For the text-containing cell, return its midpoint in [x, y] coordinate format. 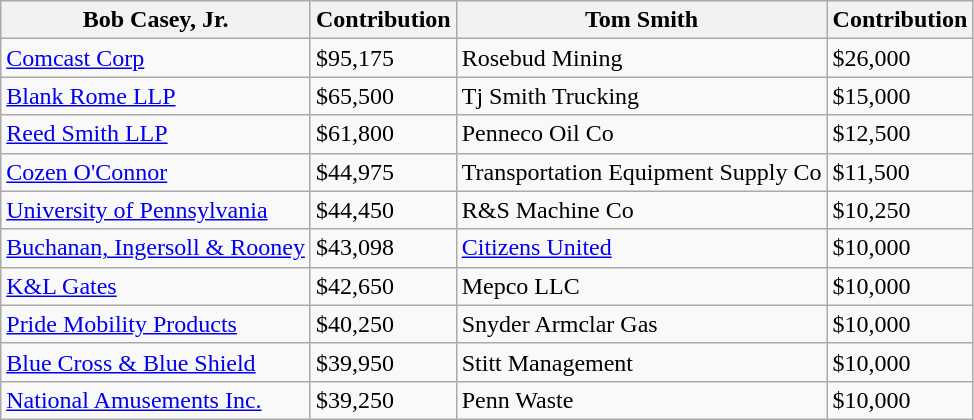
$12,500 [900, 134]
National Amusements Inc. [156, 400]
$39,950 [383, 362]
Pride Mobility Products [156, 324]
Stitt Management [642, 362]
Comcast Corp [156, 58]
K&L Gates [156, 286]
$26,000 [900, 58]
$44,975 [383, 172]
$42,650 [383, 286]
Buchanan, Ingersoll & Rooney [156, 248]
Cozen O'Connor [156, 172]
$40,250 [383, 324]
Reed Smith LLP [156, 134]
$95,175 [383, 58]
$39,250 [383, 400]
Bob Casey, Jr. [156, 20]
Blank Rome LLP [156, 96]
Tom Smith [642, 20]
$44,450 [383, 210]
Rosebud Mining [642, 58]
$15,000 [900, 96]
Penn Waste [642, 400]
R&S Machine Co [642, 210]
Transportation Equipment Supply Co [642, 172]
$11,500 [900, 172]
University of Pennsylvania [156, 210]
$10,250 [900, 210]
$61,800 [383, 134]
Tj Smith Trucking [642, 96]
Citizens United [642, 248]
Penneco Oil Co [642, 134]
Snyder Armclar Gas [642, 324]
Blue Cross & Blue Shield [156, 362]
Mepco LLC [642, 286]
$43,098 [383, 248]
$65,500 [383, 96]
